Capture the cell that displays the provided text and extract its [X, Y] central coordinate. 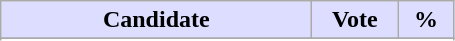
Candidate [156, 20]
Vote [355, 20]
% [426, 20]
